Capture the cell that displays the provided text and extract its (x, y) central coordinate. 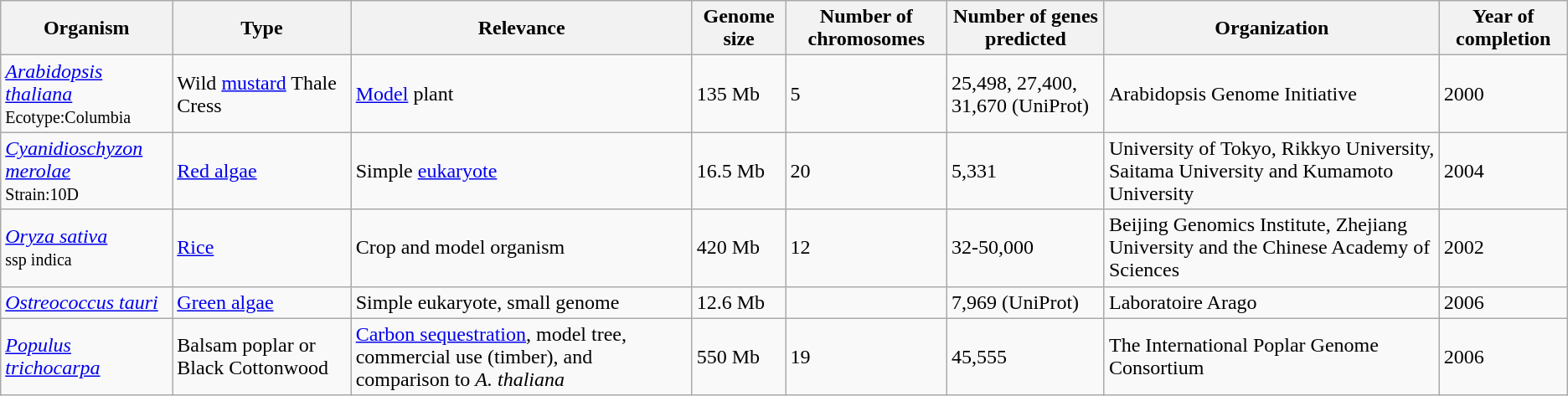
Model plant (521, 94)
16.5 Mb (739, 171)
Number of chromosomes (866, 28)
Number of genes predicted (1026, 28)
25,498, 27,400, 31,670 (UniProt) (1026, 94)
Beijing Genomics Institute, Zhejiang University and the Chinese Academy of Sciences (1271, 248)
Arabidopsis thalianaEcotype:Columbia (87, 94)
2004 (1503, 171)
Simple eukaryote, small genome (521, 302)
Balsam poplar or Black Cottonwood (261, 357)
Wild mustard Thale Cress (261, 94)
2002 (1503, 248)
32-50,000 (1026, 248)
Year of completion (1503, 28)
Green algae (261, 302)
550 Mb (739, 357)
20 (866, 171)
Rice (261, 248)
Laboratoire Arago (1271, 302)
2000 (1503, 94)
12 (866, 248)
Oryza sativassp indica (87, 248)
Crop and model organism (521, 248)
Arabidopsis Genome Initiative (1271, 94)
Simple eukaryote (521, 171)
Organism (87, 28)
420 Mb (739, 248)
Carbon sequestration, model tree, commercial use (timber), and comparison to A. thaliana (521, 357)
Organization (1271, 28)
The International Poplar Genome Consortium (1271, 357)
5,331 (1026, 171)
Populus trichocarpa (87, 357)
University of Tokyo, Rikkyo University, Saitama University and Kumamoto University (1271, 171)
135 Mb (739, 94)
12.6 Mb (739, 302)
45,555 (1026, 357)
Ostreococcus tauri (87, 302)
Relevance (521, 28)
Type (261, 28)
Genome size (739, 28)
19 (866, 357)
Cyanidioschyzon merolaeStrain:10D (87, 171)
7,969 (UniProt) (1026, 302)
Red algae (261, 171)
5 (866, 94)
